Extract the [x, y] coordinate from the center of the cell holding the provided text.  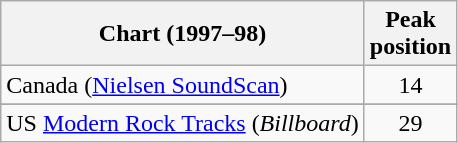
14 [410, 85]
US Modern Rock Tracks (Billboard) [183, 123]
Chart (1997–98) [183, 34]
29 [410, 123]
Peakposition [410, 34]
Canada (Nielsen SoundScan) [183, 85]
